Locate the cell with the specified text and output its (X, Y) center coordinate. 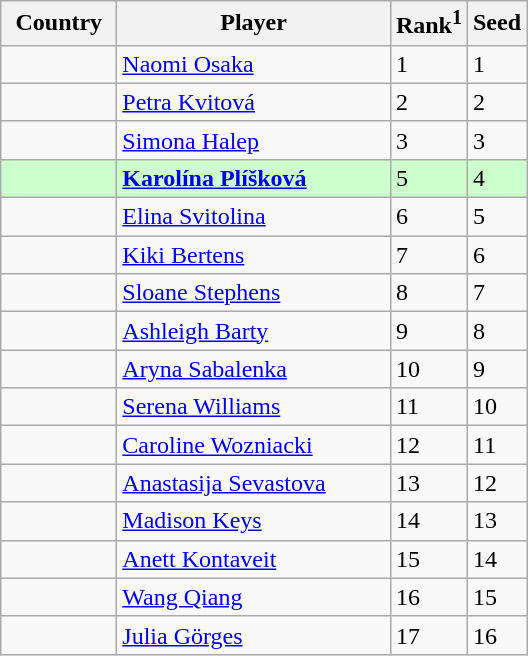
Julia Görges (254, 635)
Naomi Osaka (254, 64)
Anett Kontaveit (254, 559)
Wang Qiang (254, 597)
4 (496, 178)
Seed (496, 24)
Simona Halep (254, 140)
Anastasija Sevastova (254, 483)
Kiki Bertens (254, 255)
Player (254, 24)
17 (428, 635)
Ashleigh Barty (254, 331)
Rank1 (428, 24)
Elina Svitolina (254, 217)
Madison Keys (254, 521)
Karolína Plíšková (254, 178)
Petra Kvitová (254, 102)
Serena Williams (254, 407)
Aryna Sabalenka (254, 369)
Caroline Wozniacki (254, 445)
Sloane Stephens (254, 293)
Country (59, 24)
